Scan for the cell matching the given text and deliver its [X, Y] coordinate at center. 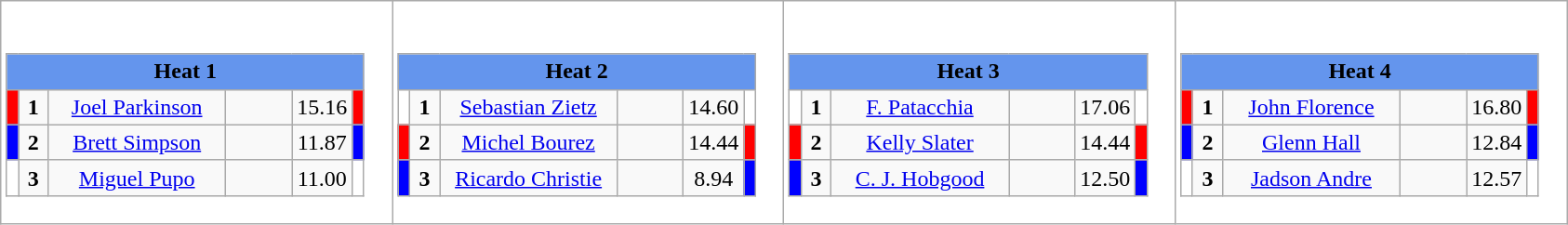
Heat 3 1 F. Patacchia 17.06 2 Kelly Slater 14.44 3 C. J. Hobgood 12.50 [980, 112]
16.80 [1497, 107]
8.94 [714, 178]
John Florence [1311, 107]
Heat 1 1 Joel Parkinson 15.16 2 Brett Simpson 11.87 3 Miguel Pupo 11.00 [197, 112]
Heat 3 [968, 72]
12.84 [1497, 142]
Miguel Pupo [138, 178]
Brett Simpson [138, 142]
Glenn Hall [1311, 142]
Heat 4 1 John Florence 16.80 2 Glenn Hall 12.84 3 Jadson Andre 12.57 [1371, 112]
Heat 1 [185, 72]
Joel Parkinson [138, 107]
F. Patacchia [921, 107]
11.00 [322, 178]
15.16 [322, 107]
17.06 [1105, 107]
11.87 [322, 142]
C. J. Hobgood [921, 178]
Michel Bourez [528, 142]
12.57 [1497, 178]
Heat 2 [577, 72]
Ricardo Christie [528, 178]
Heat 4 [1360, 72]
Kelly Slater [921, 142]
Jadson Andre [1311, 178]
Sebastian Zietz [528, 107]
12.50 [1105, 178]
14.60 [714, 107]
Heat 2 1 Sebastian Zietz 14.60 2 Michel Bourez 14.44 3 Ricardo Christie 8.94 [588, 112]
